Detect which cell encompasses the target text, then output its [X, Y] center coordinate. 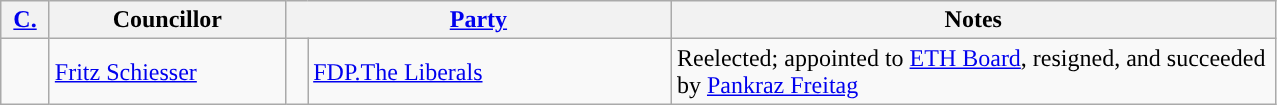
Notes [973, 20]
Councillor [167, 20]
C. [26, 20]
Fritz Schiesser [167, 72]
Reelected; appointed to ETH Board, resigned, and succeeded by Pankraz Freitag [973, 72]
Party [478, 20]
FDP.The Liberals [490, 72]
